Return [x, y] of the center of cell containing provided text 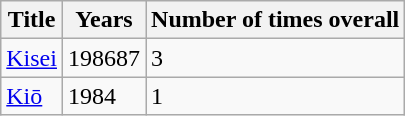
Years [104, 20]
3 [276, 58]
Title [32, 20]
Kiō [32, 96]
Number of times overall [276, 20]
198687 [104, 58]
1 [276, 96]
Kisei [32, 58]
1984 [104, 96]
